Capture the cell that displays the provided text and extract its [X, Y] central coordinate. 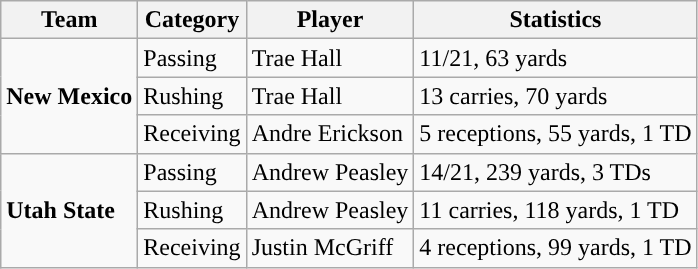
14/21, 239 yards, 3 TDs [556, 172]
13 carries, 70 yards [556, 96]
4 receptions, 99 yards, 1 TD [556, 248]
New Mexico [70, 96]
Utah State [70, 210]
Team [70, 20]
Category [192, 20]
Justin McGriff [330, 248]
Player [330, 20]
11/21, 63 yards [556, 58]
5 receptions, 55 yards, 1 TD [556, 134]
Statistics [556, 20]
Andre Erickson [330, 134]
11 carries, 118 yards, 1 TD [556, 210]
